Search for the cell housing the specified text and yield its (x, y) center coordinate. 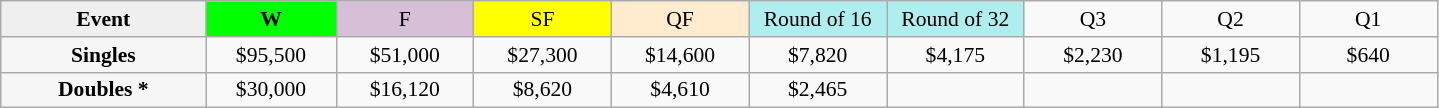
Q3 (1093, 19)
$1,195 (1231, 55)
$2,465 (818, 90)
Singles (104, 55)
$2,230 (1093, 55)
Q1 (1368, 19)
$7,820 (818, 55)
SF (543, 19)
$16,120 (405, 90)
$8,620 (543, 90)
$4,610 (680, 90)
$4,175 (955, 55)
QF (680, 19)
W (271, 19)
F (405, 19)
$95,500 (271, 55)
Round of 16 (818, 19)
$30,000 (271, 90)
Event (104, 19)
Doubles * (104, 90)
$640 (1368, 55)
$27,300 (543, 55)
$14,600 (680, 55)
Round of 32 (955, 19)
Q2 (1231, 19)
$51,000 (405, 55)
